Output the (x, y) coordinate of the center of the cell containing the given text.  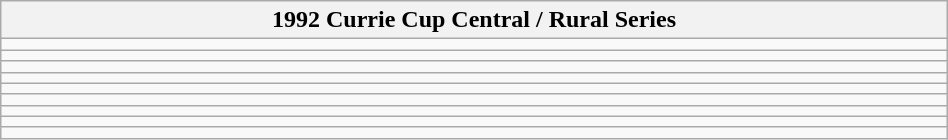
1992 Currie Cup Central / Rural Series (474, 20)
